Return [x, y] of the center of cell containing provided text 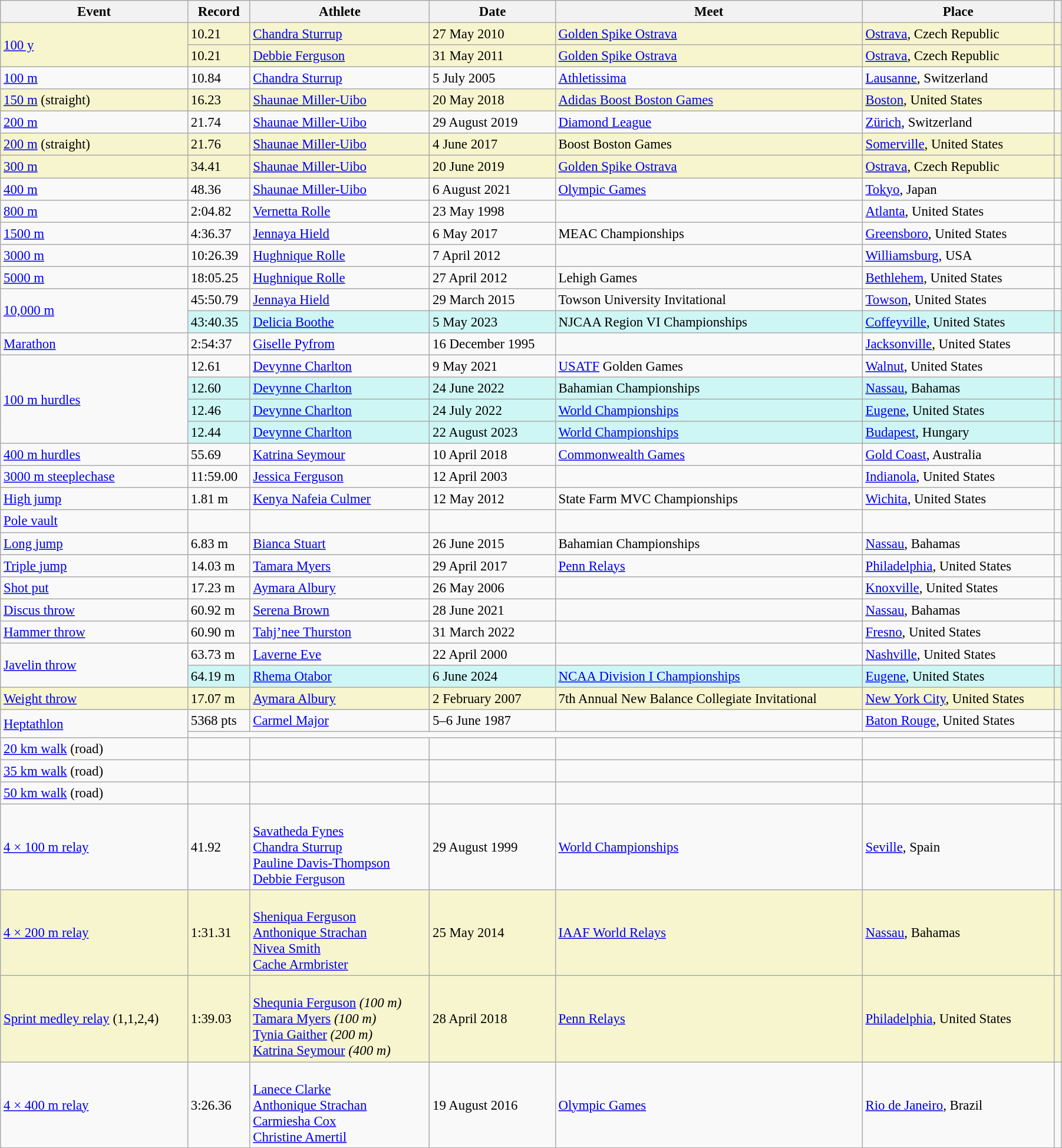
Knoxville, United States [958, 588]
100 m hurdles [94, 399]
6 June 2024 [493, 677]
Towson, United States [958, 300]
5 May 2023 [493, 322]
Delicia Boothe [339, 322]
USATF Golden Games [708, 366]
NJCAA Region VI Championships [708, 322]
19 August 2016 [493, 1105]
Towson University Invitational [708, 300]
4 June 2017 [493, 144]
3:26.36 [219, 1105]
4 × 400 m relay [94, 1105]
Savatheda FynesChandra SturrupPauline Davis-ThompsonDebbie Ferguson [339, 847]
23 May 1998 [493, 211]
300 m [94, 167]
200 m [94, 123]
Bianca Stuart [339, 543]
21.76 [219, 144]
Tahj’nee Thurston [339, 632]
27 April 2012 [493, 278]
Atlanta, United States [958, 211]
Lehigh Games [708, 278]
IAAF World Relays [708, 933]
43:40.35 [219, 322]
22 April 2000 [493, 654]
Seville, Spain [958, 847]
27 May 2010 [493, 34]
16 December 1995 [493, 344]
Somerville, United States [958, 144]
Adidas Boost Boston Games [708, 100]
Walnut, United States [958, 366]
20 km walk (road) [94, 749]
Tokyo, Japan [958, 189]
Hammer throw [94, 632]
5 July 2005 [493, 78]
17.07 m [219, 698]
28 April 2018 [493, 1019]
High jump [94, 499]
2 February 2007 [493, 698]
6.83 m [219, 543]
Lanece ClarkeAnthonique StrachanCarmiesha CoxChristine Amertil [339, 1105]
MEAC Championships [708, 233]
Sheniqua FergusonAnthonique StrachanNivea SmithCache Armbrister [339, 933]
31 March 2022 [493, 632]
12.44 [219, 433]
New York City, United States [958, 698]
Budapest, Hungary [958, 433]
Williamsburg, USA [958, 255]
10:26.39 [219, 255]
29 August 2019 [493, 123]
60.92 m [219, 610]
Sprint medley relay (1,1,2,4) [94, 1019]
3000 m steeplechase [94, 477]
12 April 2003 [493, 477]
7 April 2012 [493, 255]
10,000 m [94, 311]
Boston, United States [958, 100]
Athlete [339, 12]
State Farm MVC Championships [708, 499]
400 m [94, 189]
11:59.00 [219, 477]
2:54:37 [219, 344]
100 y [94, 45]
5–6 June 1987 [493, 721]
3000 m [94, 255]
Record [219, 12]
Discus throw [94, 610]
28 June 2021 [493, 610]
Kenya Nafeia Culmer [339, 499]
Marathon [94, 344]
Debbie Ferguson [339, 56]
100 m [94, 78]
26 May 2006 [493, 588]
Athletissima [708, 78]
55.69 [219, 455]
21.74 [219, 123]
17.23 m [219, 588]
Commonwealth Games [708, 455]
200 m (straight) [94, 144]
22 August 2023 [493, 433]
16.23 [219, 100]
1.81 m [219, 499]
29 August 1999 [493, 847]
Weight throw [94, 698]
Triple jump [94, 566]
4 × 200 m relay [94, 933]
63.73 m [219, 654]
48.36 [219, 189]
800 m [94, 211]
Giselle Pyfrom [339, 344]
2:04.82 [219, 211]
Rhema Otabor [339, 677]
12.60 [219, 388]
12.61 [219, 366]
Katrina Seymour [339, 455]
400 m hurdles [94, 455]
35 km walk (road) [94, 771]
5368 pts [219, 721]
26 June 2015 [493, 543]
12.46 [219, 411]
Event [94, 12]
Serena Brown [339, 610]
Place [958, 12]
Vernetta Rolle [339, 211]
9 May 2021 [493, 366]
Meet [708, 12]
Pole vault [94, 522]
Fresno, United States [958, 632]
1:31.31 [219, 933]
Baton Rouge, United States [958, 721]
24 July 2022 [493, 411]
12 May 2012 [493, 499]
Coffeyville, United States [958, 322]
25 May 2014 [493, 933]
7th Annual New Balance Collegiate Invitational [708, 698]
Nashville, United States [958, 654]
24 June 2022 [493, 388]
18:05.25 [219, 278]
Laverne Eve [339, 654]
Diamond League [708, 123]
4 × 100 m relay [94, 847]
5000 m [94, 278]
Long jump [94, 543]
20 May 2018 [493, 100]
150 m (straight) [94, 100]
Indianola, United States [958, 477]
14.03 m [219, 566]
Tamara Myers [339, 566]
Shequnia Ferguson (100 m)Tamara Myers (100 m)Tynia Gaither (200 m)Katrina Seymour (400 m) [339, 1019]
Lausanne, Switzerland [958, 78]
Jacksonville, United States [958, 344]
20 June 2019 [493, 167]
Carmel Major [339, 721]
NCAA Division I Championships [708, 677]
50 km walk (road) [94, 793]
10.84 [219, 78]
6 August 2021 [493, 189]
Zürich, Switzerland [958, 123]
60.90 m [219, 632]
64.19 m [219, 677]
Greensboro, United States [958, 233]
29 March 2015 [493, 300]
1500 m [94, 233]
29 April 2017 [493, 566]
34.41 [219, 167]
6 May 2017 [493, 233]
1:39.03 [219, 1019]
31 May 2011 [493, 56]
Wichita, United States [958, 499]
Shot put [94, 588]
Boost Boston Games [708, 144]
45:50.79 [219, 300]
Gold Coast, Australia [958, 455]
Javelin throw [94, 665]
Date [493, 12]
4:36.37 [219, 233]
Heptathlon [94, 724]
Rio de Janeiro, Brazil [958, 1105]
Bethlehem, United States [958, 278]
10 April 2018 [493, 455]
41.92 [219, 847]
Jessica Ferguson [339, 477]
